Find where the given text appears and provide that cell's center as [X, Y] coordinate. 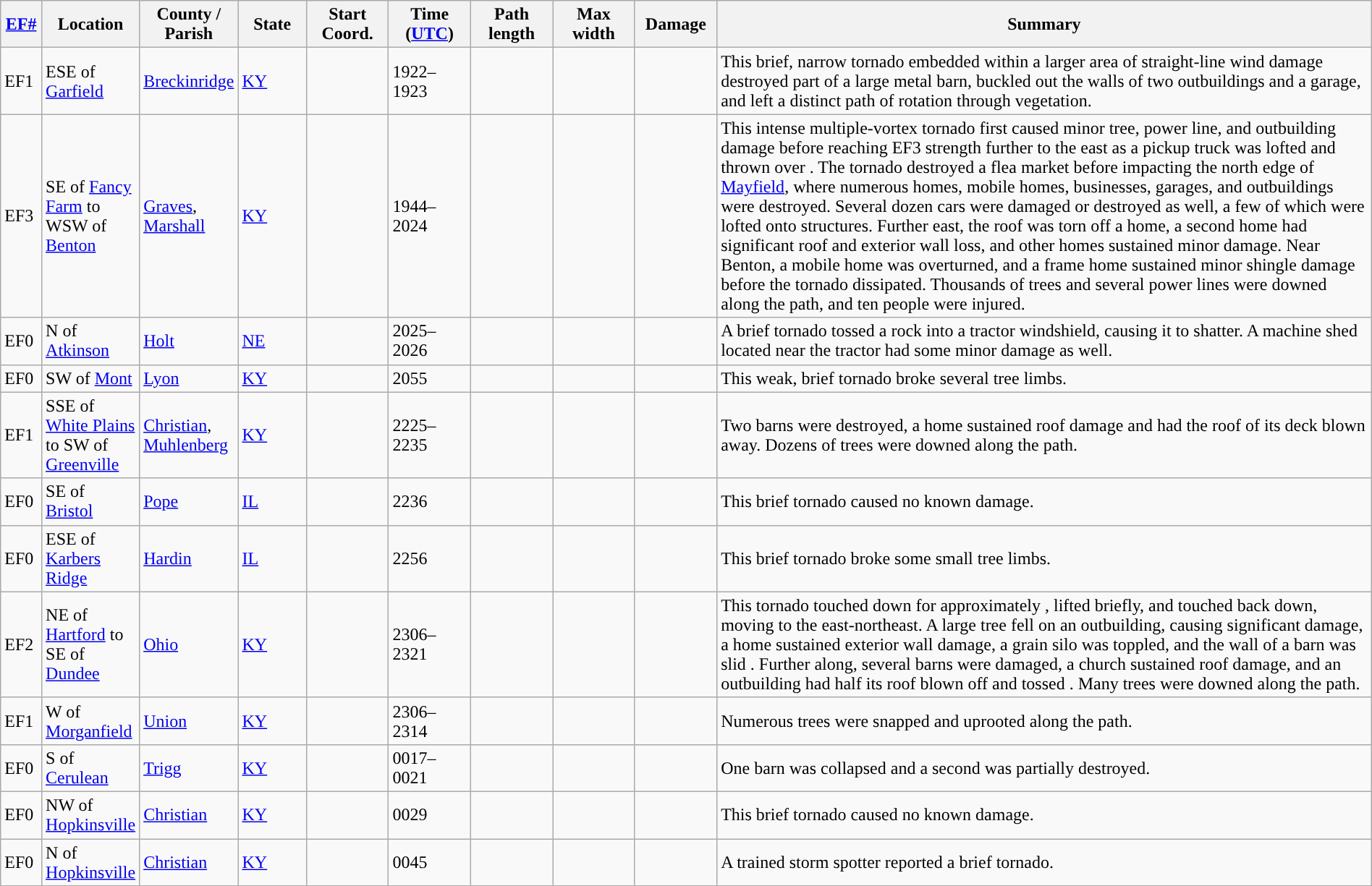
SE of Fancy Farm to WSW of Benton [91, 216]
2236 [430, 502]
Max width [593, 25]
Damage [676, 25]
Two barns were destroyed, a home sustained roof damage and had the roof of its deck blown away. Dozens of trees were downed along the path. [1045, 435]
Time (UTC) [430, 25]
County / Parish [189, 25]
Pope [189, 502]
Trigg [189, 768]
0045 [430, 862]
N of Hopkinsville [91, 862]
2306–2321 [430, 644]
State [272, 25]
One barn was collapsed and a second was partially destroyed. [1045, 768]
EF# [22, 25]
Lyon [189, 378]
2306–2314 [430, 720]
EF3 [22, 216]
Union [189, 720]
Holt [189, 341]
NW of Hopkinsville [91, 814]
EF2 [22, 644]
SSE of White Plains to SW of Greenville [91, 435]
0029 [430, 814]
Ohio [189, 644]
Hardin [189, 558]
SE of Bristol [91, 502]
2055 [430, 378]
W of Morganfield [91, 720]
2256 [430, 558]
Graves, Marshall [189, 216]
SW of Mont [91, 378]
2025–2026 [430, 341]
A trained storm spotter reported a brief tornado. [1045, 862]
NE of Hartford to SE of Dundee [91, 644]
Location [91, 25]
1944–2024 [430, 216]
Start Coord. [347, 25]
This weak, brief tornado broke several tree limbs. [1045, 378]
S of Cerulean [91, 768]
2225–2235 [430, 435]
Path length [511, 25]
N of Atkinson [91, 341]
This brief tornado broke some small tree limbs. [1045, 558]
ESE of Karbers Ridge [91, 558]
1922–1923 [430, 81]
Breckinridge [189, 81]
Summary [1045, 25]
Christian, Muhlenberg [189, 435]
NE [272, 341]
0017–0021 [430, 768]
Numerous trees were snapped and uprooted along the path. [1045, 720]
ESE of Garfield [91, 81]
